Scan for the cell matching the given text and deliver its [X, Y] coordinate at center. 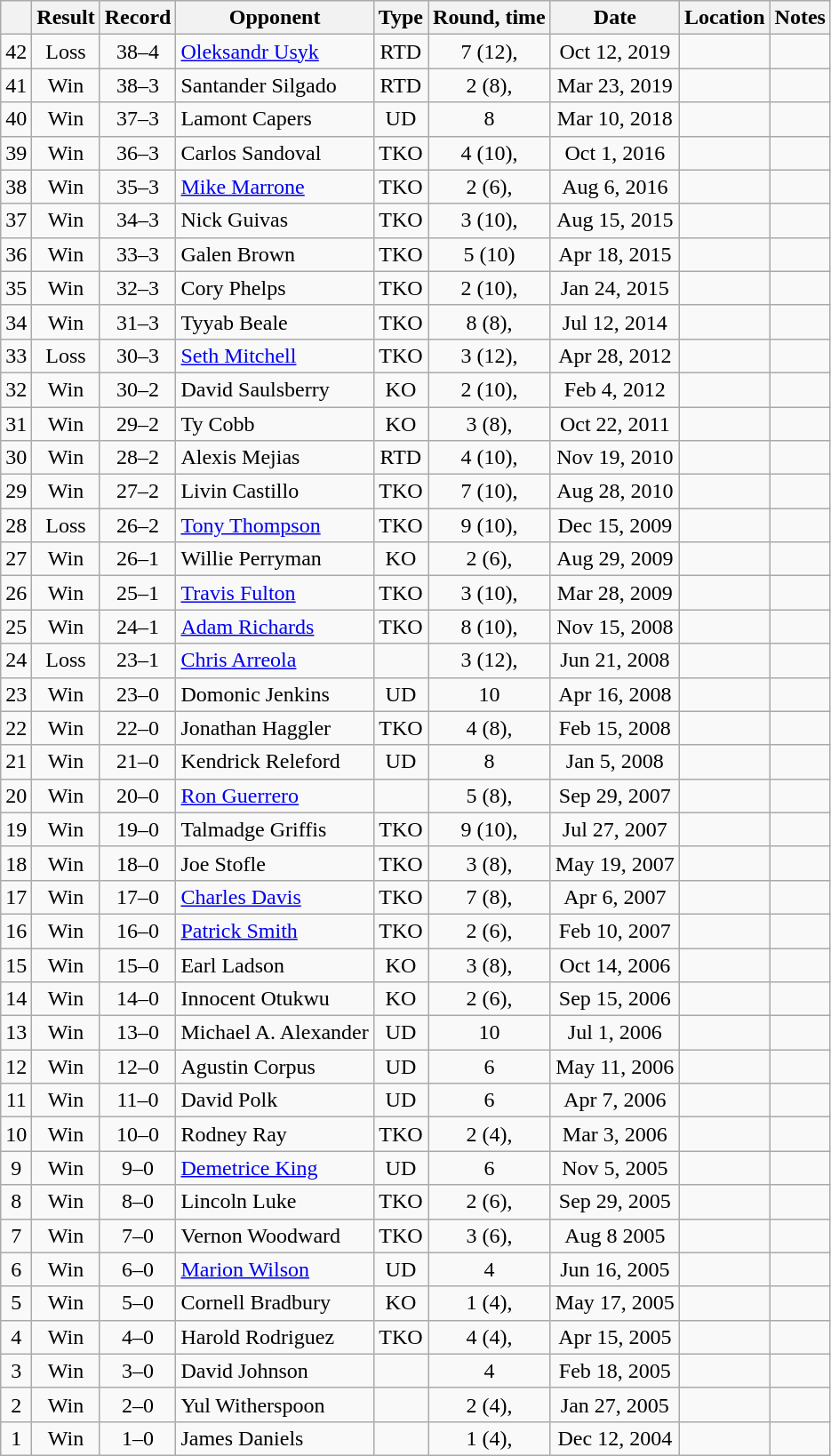
Record [138, 18]
9–0 [138, 1168]
Seth Mitchell [275, 356]
Patrick Smith [275, 931]
13–0 [138, 1033]
Demetrice King [275, 1168]
Cory Phelps [275, 288]
25 [16, 627]
8 (10), [490, 627]
Location [724, 18]
Domonic Jenkins [275, 694]
Feb 10, 2007 [615, 931]
15 [16, 964]
37–3 [138, 119]
Aug 15, 2015 [615, 220]
Apr 6, 2007 [615, 897]
Apr 16, 2008 [615, 694]
17 [16, 897]
Aug 8 2005 [615, 1236]
Harold Rodriguez [275, 1337]
19–0 [138, 829]
26–1 [138, 559]
8 (8), [490, 322]
Galen Brown [275, 254]
Nov 5, 2005 [615, 1168]
33–3 [138, 254]
Nov 19, 2010 [615, 458]
15–0 [138, 964]
12 [16, 1067]
27 [16, 559]
David Saulsberry [275, 389]
30–2 [138, 389]
Michael A. Alexander [275, 1033]
Carlos Sandoval [275, 153]
23–1 [138, 660]
4 (8), [490, 728]
5 (10) [490, 254]
Santander Silgado [275, 85]
Mar 10, 2018 [615, 119]
Dec 12, 2004 [615, 1438]
2–0 [138, 1404]
Kendrick Releford [275, 762]
11–0 [138, 1100]
Oct 14, 2006 [615, 964]
David Polk [275, 1100]
Tyyab Beale [275, 322]
32–3 [138, 288]
30 [16, 458]
18–0 [138, 863]
11 [16, 1100]
16 [16, 931]
35–3 [138, 187]
Livin Castillo [275, 492]
Marion Wilson [275, 1269]
Sep 29, 2005 [615, 1202]
28 [16, 525]
23–0 [138, 694]
7 (12), [490, 52]
Charles Davis [275, 897]
3 [16, 1371]
27–2 [138, 492]
Opponent [275, 18]
May 11, 2006 [615, 1067]
34–3 [138, 220]
Jonathan Haggler [275, 728]
Mar 23, 2019 [615, 85]
20–0 [138, 796]
6–0 [138, 1269]
Apr 7, 2006 [615, 1100]
1 [16, 1438]
35 [16, 288]
1–0 [138, 1438]
5–0 [138, 1303]
28–2 [138, 458]
2 (8), [490, 85]
Sep 29, 2007 [615, 796]
8–0 [138, 1202]
Oleksandr Usyk [275, 52]
34 [16, 322]
23 [16, 694]
Jan 5, 2008 [615, 762]
Feb 4, 2012 [615, 389]
31–3 [138, 322]
Apr 18, 2015 [615, 254]
Mar 3, 2006 [615, 1134]
Earl Ladson [275, 964]
Result [66, 18]
19 [16, 829]
41 [16, 85]
Yul Witherspoon [275, 1404]
7 [16, 1236]
Innocent Otukwu [275, 999]
24–1 [138, 627]
21–0 [138, 762]
Cornell Bradbury [275, 1303]
Lincoln Luke [275, 1202]
36 [16, 254]
Feb 18, 2005 [615, 1371]
Mar 28, 2009 [615, 593]
36–3 [138, 153]
Vernon Woodward [275, 1236]
37 [16, 220]
31 [16, 424]
Jan 27, 2005 [615, 1404]
Sep 15, 2006 [615, 999]
Nov 15, 2008 [615, 627]
14 [16, 999]
Round, time [490, 18]
Aug 6, 2016 [615, 187]
18 [16, 863]
David Johnson [275, 1371]
26 [16, 593]
Ty Cobb [275, 424]
Mike Marrone [275, 187]
4 (4), [490, 1337]
Aug 28, 2010 [615, 492]
32 [16, 389]
22–0 [138, 728]
3 (6), [490, 1236]
May 19, 2007 [615, 863]
17–0 [138, 897]
Oct 22, 2011 [615, 424]
Rodney Ray [275, 1134]
Talmadge Griffis [275, 829]
29–2 [138, 424]
Jul 1, 2006 [615, 1033]
29 [16, 492]
24 [16, 660]
16–0 [138, 931]
9 [16, 1168]
Chris Arreola [275, 660]
Jun 16, 2005 [615, 1269]
25–1 [138, 593]
Ron Guerrero [275, 796]
38 [16, 187]
Notes [800, 18]
30–3 [138, 356]
Date [615, 18]
38–4 [138, 52]
13 [16, 1033]
38–3 [138, 85]
Apr 15, 2005 [615, 1337]
James Daniels [275, 1438]
22 [16, 728]
Dec 15, 2009 [615, 525]
42 [16, 52]
Alexis Mejias [275, 458]
2 [16, 1404]
Willie Perryman [275, 559]
14–0 [138, 999]
3–0 [138, 1371]
7 (8), [490, 897]
Apr 28, 2012 [615, 356]
May 17, 2005 [615, 1303]
Feb 15, 2008 [615, 728]
26–2 [138, 525]
10–0 [138, 1134]
39 [16, 153]
21 [16, 762]
Jul 27, 2007 [615, 829]
Jan 24, 2015 [615, 288]
Tony Thompson [275, 525]
Type [400, 18]
Jun 21, 2008 [615, 660]
Agustin Corpus [275, 1067]
Jul 12, 2014 [615, 322]
7–0 [138, 1236]
4–0 [138, 1337]
Travis Fulton [275, 593]
Lamont Capers [275, 119]
Aug 29, 2009 [615, 559]
Oct 12, 2019 [615, 52]
5 [16, 1303]
33 [16, 356]
Nick Guivas [275, 220]
40 [16, 119]
7 (10), [490, 492]
5 (8), [490, 796]
Oct 1, 2016 [615, 153]
Joe Stofle [275, 863]
Adam Richards [275, 627]
20 [16, 796]
12–0 [138, 1067]
